Capture the cell that displays the provided text and extract its [x, y] central coordinate. 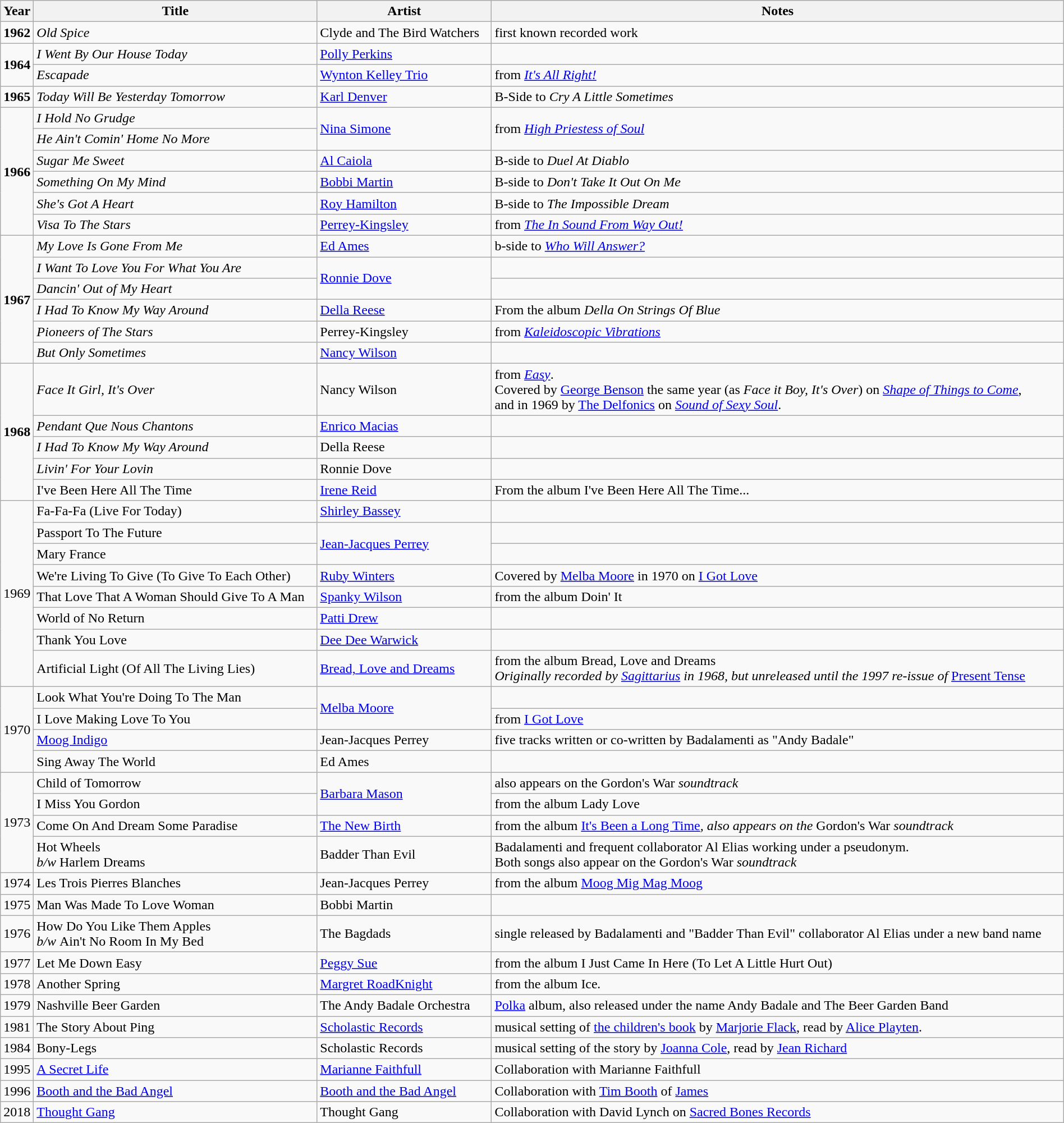
Mary France [175, 554]
The New Birth [404, 826]
1965 [17, 97]
Collaboration with David Lynch on Sacred Bones Records [778, 1112]
Ruby Winters [404, 575]
Sing Away The World [175, 762]
Marianne Faithfull [404, 1070]
Dancin' Out of My Heart [175, 289]
The Bagdads [404, 934]
Today Will Be Yesterday Tomorrow [175, 97]
I Hold No Grudge [175, 118]
Child of Tomorrow [175, 783]
1968 [17, 432]
from Kaleidoscopic Vibrations [778, 332]
Hot Wheels b/w Harlem Dreams [175, 854]
from It's All Right! [778, 75]
Collaboration with Marianne Faithfull [778, 1070]
Visa To The Stars [175, 224]
from the album It's Been a Long Time, also appears on the Gordon's War soundtrack [778, 826]
How Do You Like Them Apples b/w Ain't No Room In My Bed [175, 934]
Badder Than Evil [404, 854]
from the album I Just Came In Here (To Let A Little Hurt Out) [778, 962]
I've Been Here All The Time [175, 490]
Bread, Love and Dreams [404, 669]
From the album Della On Strings Of Blue [778, 310]
Bony-Legs [175, 1048]
Margret RoadKnight [404, 984]
first known recorded work [778, 33]
Pendant Que Nous Chantons [175, 426]
1978 [17, 984]
Melba Moore [404, 708]
Karl Denver [404, 97]
A Secret Life [175, 1070]
Clyde and The Bird Watchers [404, 33]
Roy Hamilton [404, 203]
Shirley Bassey [404, 511]
Notes [778, 11]
Wynton Kelley Trio [404, 75]
Year [17, 11]
from The In Sound From Way Out! [778, 224]
Badalamenti and frequent collaborator Al Elias working under a pseudonym. Both songs also appear on the Gordon's War soundtrack [778, 854]
1975 [17, 905]
Thank You Love [175, 639]
Artist [404, 11]
Another Spring [175, 984]
1995 [17, 1070]
musical setting of the story by Joanna Cole, read by Jean Richard [778, 1048]
from the album Lady Love [778, 804]
Patti Drew [404, 618]
I Love Making Love To You [175, 719]
But Only Sometimes [175, 353]
1973 [17, 823]
Polka album, also released under the name Andy Badale and The Beer Garden Band [778, 1005]
from the album Ice. [778, 984]
Escapade [175, 75]
Look What You're Doing To The Man [175, 698]
I Went By Our House Today [175, 54]
from High Priestess of Soul [778, 129]
Peggy Sue [404, 962]
B-Side to Cry A Little Sometimes [778, 97]
Les Trois Pierres Blanches [175, 883]
from the album Bread, Love and DreamsOriginally recorded by Sagittarius in 1968, but unreleased until the 1997 re-issue of Present Tense [778, 669]
1996 [17, 1091]
World of No Return [175, 618]
B-side to Duel At Diablo [778, 161]
That Love That A Woman Should Give To A Man [175, 597]
B-side to The Impossible Dream [778, 203]
Barbara Mason [404, 794]
1962 [17, 33]
1967 [17, 299]
She's Got A Heart [175, 203]
B-side to Don't Take It Out On Me [778, 182]
Spanky Wilson [404, 597]
I Want To Love You For What You Are [175, 268]
single released by Badalamenti and "Badder Than Evil" collaborator Al Elias under a new band name [778, 934]
1970 [17, 730]
Moog Indigo [175, 740]
Nashville Beer Garden [175, 1005]
1966 [17, 171]
Old Spice [175, 33]
1981 [17, 1026]
2018 [17, 1112]
Something On My Mind [175, 182]
Sugar Me Sweet [175, 161]
The Story About Ping [175, 1026]
b-side to Who Will Answer? [778, 246]
1974 [17, 883]
I Miss You Gordon [175, 804]
musical setting of the children's book by Marjorie Flack, read by Alice Playten. [778, 1026]
1969 [17, 594]
Title [175, 11]
Enrico Macias [404, 426]
from I Got Love [778, 719]
Dee Dee Warwick [404, 639]
My Love Is Gone From Me [175, 246]
Collaboration with Tim Booth of James [778, 1091]
Man Was Made To Love Woman [175, 905]
Polly Perkins [404, 54]
Come On And Dream Some Paradise [175, 826]
Face It Girl, It's Over [175, 389]
1964 [17, 65]
Livin' For Your Lovin [175, 469]
Passport To The Future [175, 533]
from the album Doin' It [778, 597]
Let Me Down Easy [175, 962]
also appears on the Gordon's War soundtrack [778, 783]
The Andy Badale Orchestra [404, 1005]
From the album I've Been Here All The Time... [778, 490]
1984 [17, 1048]
Fa-Fa-Fa (Live For Today) [175, 511]
Artificial Light (Of All The Living Lies) [175, 669]
He Ain't Comin' Home No More [175, 139]
Nina Simone [404, 129]
We're Living To Give (To Give To Each Other) [175, 575]
five tracks written or co-written by Badalamenti as "Andy Badale" [778, 740]
Irene Reid [404, 490]
Covered by Melba Moore in 1970 on I Got Love [778, 575]
1979 [17, 1005]
Al Caiola [404, 161]
from the album Moog Mig Mag Moog [778, 883]
1976 [17, 934]
Pioneers of The Stars [175, 332]
1977 [17, 962]
